For the text-containing cell, return its midpoint in (x, y) coordinate format. 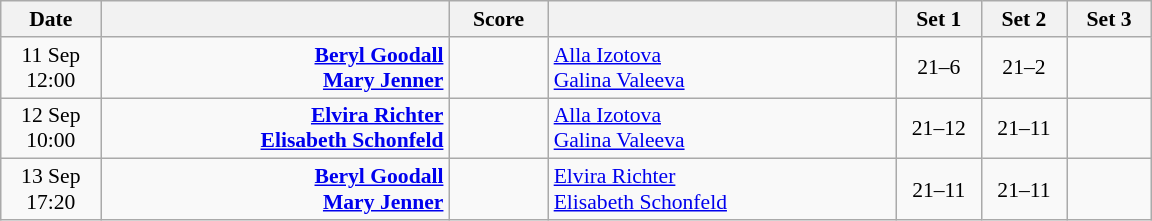
21–12 (938, 128)
12 Sep10:00 (51, 128)
Set 2 (1024, 19)
13 Sep17:20 (51, 190)
11 Sep12:00 (51, 68)
Score (498, 19)
Set 3 (1108, 19)
Set 1 (938, 19)
21–2 (1024, 68)
21–6 (938, 68)
Date (51, 19)
